From the cell containing the given text, extract its center point as (X, Y) coordinate. 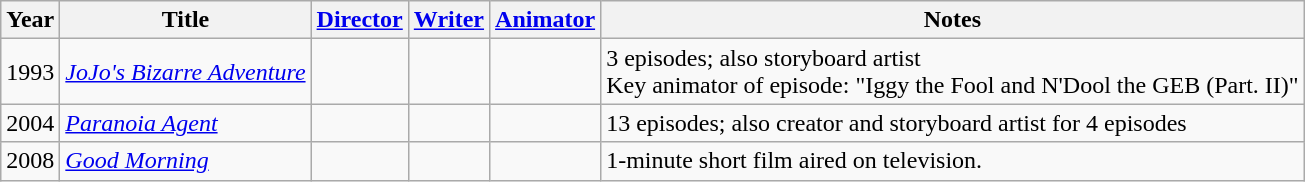
Paranoia Agent (186, 123)
1-minute short film aired on television. (953, 161)
Writer (448, 20)
Director (360, 20)
Title (186, 20)
Notes (953, 20)
13 episodes; also creator and storyboard artist for 4 episodes (953, 123)
2008 (30, 161)
3 episodes; also storyboard artistKey animator of episode: "Iggy the Fool and N'Dool the GEB (Part. II)" (953, 72)
1993 (30, 72)
2004 (30, 123)
Good Morning (186, 161)
JoJo's Bizarre Adventure (186, 72)
Year (30, 20)
Animator (546, 20)
